Determine the (X, Y) coordinate at the center of the cell enclosing the given text.  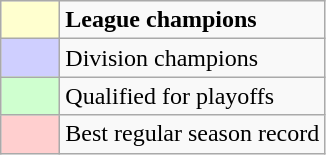
Qualified for playoffs (192, 96)
Best regular season record (192, 134)
Division champions (192, 58)
League champions (192, 20)
